Determine the (X, Y) coordinate at the center of the cell enclosing the given text.  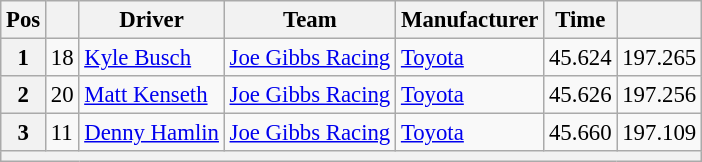
20 (62, 95)
18 (62, 58)
Matt Kenseth (152, 95)
2 (24, 95)
3 (24, 133)
45.624 (580, 58)
Time (580, 20)
Pos (24, 20)
197.109 (660, 133)
197.265 (660, 58)
197.256 (660, 95)
45.660 (580, 133)
Denny Hamlin (152, 133)
Kyle Busch (152, 58)
Team (310, 20)
11 (62, 133)
1 (24, 58)
45.626 (580, 95)
Manufacturer (470, 20)
Driver (152, 20)
